Capture the cell that displays the provided text and extract its [X, Y] central coordinate. 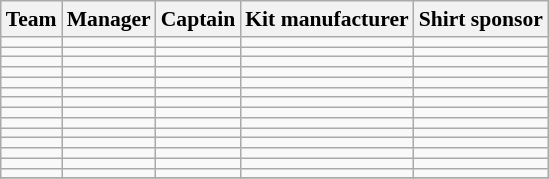
Kit manufacturer [326, 19]
Captain [198, 19]
Shirt sponsor [481, 19]
Team [32, 19]
Manager [109, 19]
